Identify which cell holds the provided text, then report its [x, y] central coordinate. 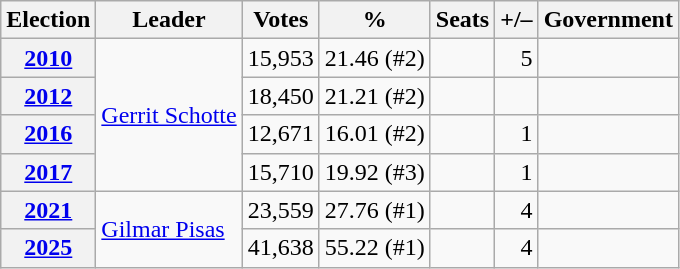
21.46 (#2) [374, 58]
+/– [516, 20]
Election [48, 20]
Gilmar Pisas [169, 229]
23,559 [280, 210]
Leader [169, 20]
15,710 [280, 172]
2017 [48, 172]
12,671 [280, 134]
2021 [48, 210]
Gerrit Schotte [169, 115]
15,953 [280, 58]
2012 [48, 96]
Seats [462, 20]
21.21 (#2) [374, 96]
19.92 (#3) [374, 172]
27.76 (#1) [374, 210]
5 [516, 58]
2010 [48, 58]
18,450 [280, 96]
2025 [48, 248]
55.22 (#1) [374, 248]
16.01 (#2) [374, 134]
Government [608, 20]
2016 [48, 134]
Votes [280, 20]
41,638 [280, 248]
% [374, 20]
